Output the (x, y) coordinate of the center of the cell containing the given text.  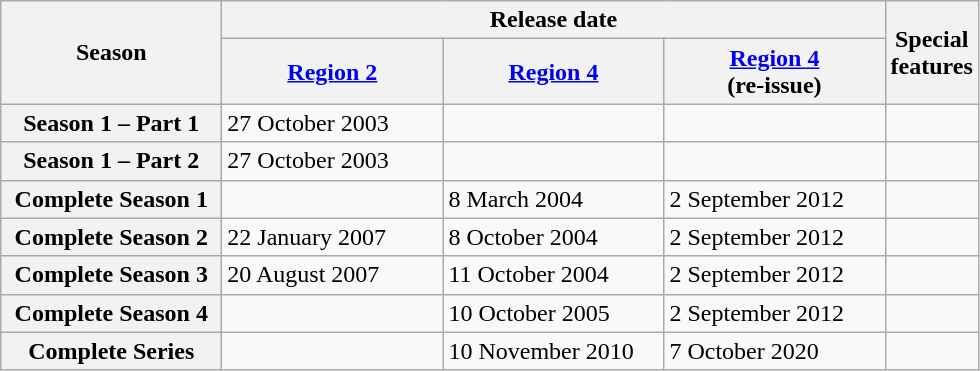
7 October 2020 (774, 351)
Season 1 – Part 1 (112, 123)
8 March 2004 (554, 199)
Complete Series (112, 351)
8 October 2004 (554, 237)
Complete Season 2 (112, 237)
Complete Season 3 (112, 275)
Season (112, 52)
22 January 2007 (332, 237)
Region 4(re-issue) (774, 72)
Complete Season 4 (112, 313)
11 October 2004 (554, 275)
Region 2 (332, 72)
Release date (554, 20)
Region 4 (554, 72)
Season 1 – Part 2 (112, 161)
Complete Season 1 (112, 199)
20 August 2007 (332, 275)
10 November 2010 (554, 351)
10 October 2005 (554, 313)
Specialfeatures (932, 52)
